Search for the cell housing the specified text and yield its [X, Y] center coordinate. 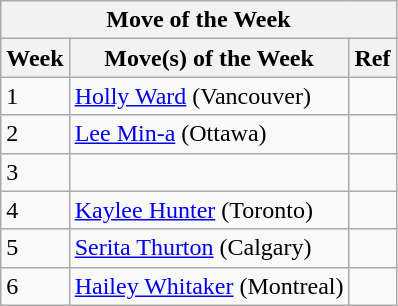
Holly Ward (Vancouver) [209, 96]
2 [35, 134]
Hailey Whitaker (Montreal) [209, 286]
Serita Thurton (Calgary) [209, 248]
Ref [372, 58]
Move(s) of the Week [209, 58]
Move of the Week [198, 20]
Lee Min-a (Ottawa) [209, 134]
Week [35, 58]
1 [35, 96]
Kaylee Hunter (Toronto) [209, 210]
3 [35, 172]
4 [35, 210]
5 [35, 248]
6 [35, 286]
